Pinpoint the cell where the given text exists, returning its (x, y) midpoint coordinate. 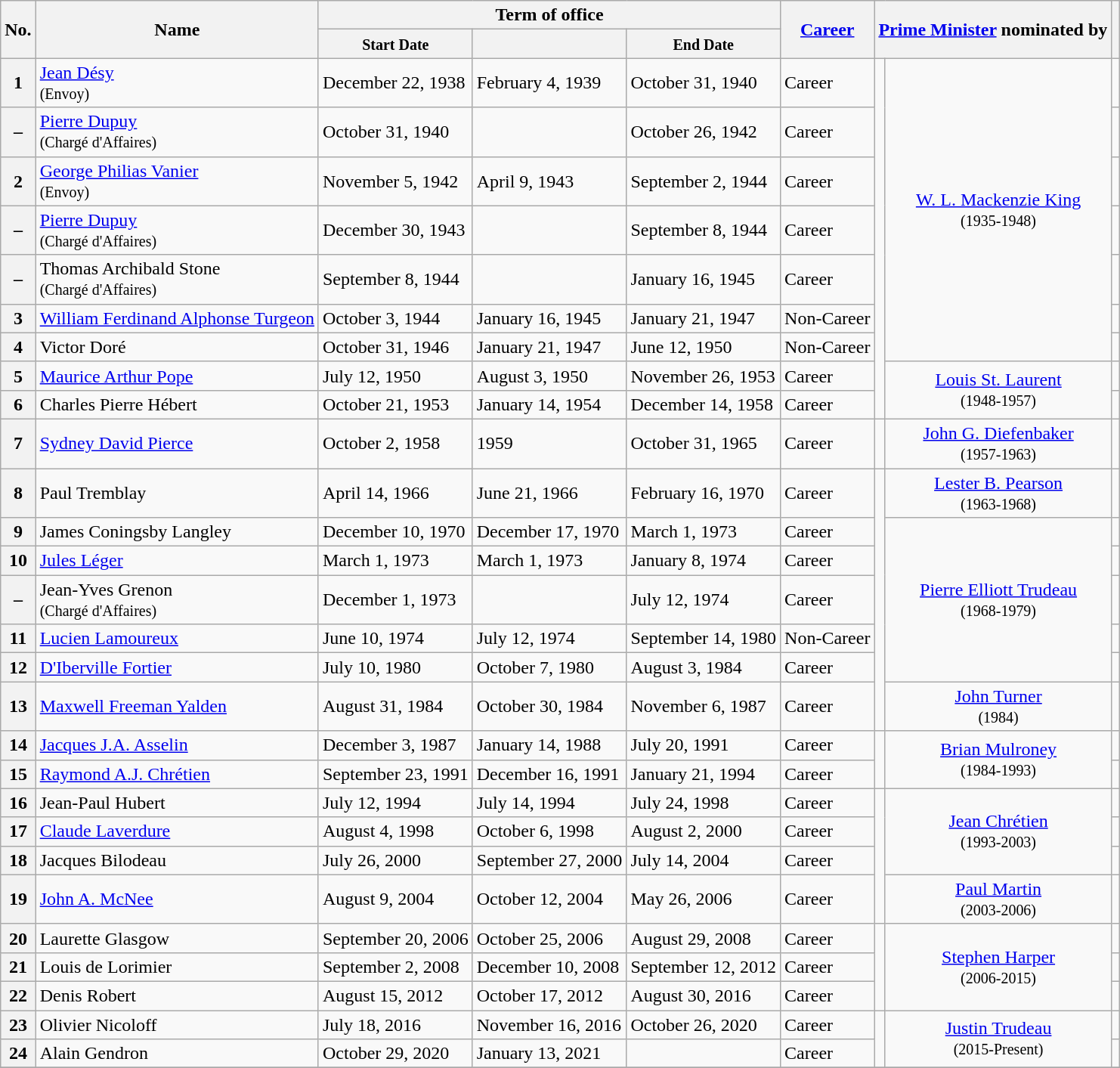
Denis Robert (177, 995)
15 (18, 774)
22 (18, 995)
October 25, 2006 (549, 938)
September 2, 1944 (704, 181)
July 14, 2004 (704, 860)
October 12, 2004 (549, 899)
September 14, 1980 (704, 639)
October 26, 2020 (704, 1024)
Prime Minister nominated by (993, 29)
January 21, 1994 (704, 774)
Thomas Archibald Stone(Chargé d'Affaires) (177, 280)
October 21, 1953 (395, 404)
Stephen Harper(2006-2015) (998, 967)
December 10, 2008 (549, 967)
June 12, 1950 (704, 347)
Brian Mulroney(1984-1993) (998, 760)
January 14, 1988 (549, 745)
12 (18, 667)
July 12, 1950 (395, 376)
July 26, 2000 (395, 860)
James Coningsby Langley (177, 532)
August 4, 1998 (395, 831)
October 2, 1958 (395, 443)
Jean Chrétien(1993-2003) (998, 831)
1 (18, 83)
November 26, 1953 (704, 376)
Lucien Lamoureux (177, 639)
20 (18, 938)
Term of office (549, 15)
June 10, 1974 (395, 639)
End Date (704, 44)
October 31, 1946 (395, 347)
John Turner(1984) (998, 706)
September 12, 2012 (704, 967)
Paul Tremblay (177, 493)
September 2, 2008 (395, 967)
August 29, 2008 (704, 938)
23 (18, 1024)
8 (18, 493)
Jacques J.A. Asselin (177, 745)
December 14, 1958 (704, 404)
April 9, 1943 (549, 181)
2 (18, 181)
Justin Trudeau(2015-Present) (998, 1039)
October 31, 1965 (704, 443)
Jules Léger (177, 561)
September 20, 2006 (395, 938)
Louis St. Laurent(1948-1957) (998, 390)
September 23, 1991 (395, 774)
February 4, 1939 (549, 83)
No. (18, 29)
January 13, 2021 (549, 1054)
6 (18, 404)
December 30, 1943 (395, 230)
September 27, 2000 (549, 860)
December 3, 1987 (395, 745)
Name (177, 29)
Jean-Yves Grenon(Chargé d'Affaires) (177, 600)
January 8, 1974 (704, 561)
October 26, 1942 (704, 132)
October 30, 1984 (549, 706)
16 (18, 803)
November 16, 2016 (549, 1024)
October 6, 1998 (549, 831)
Louis de Lorimier (177, 967)
Paul Martin(2003-2006) (998, 899)
August 3, 1950 (549, 376)
Alain Gendron (177, 1054)
Lester B. Pearson(1963-1968) (998, 493)
May 26, 2006 (704, 899)
December 10, 1970 (395, 532)
Jean Désy(Envoy) (177, 83)
Maurice Arthur Pope (177, 376)
14 (18, 745)
July 20, 1991 (704, 745)
17 (18, 831)
24 (18, 1054)
August 9, 2004 (395, 899)
July 10, 1980 (395, 667)
July 24, 1998 (704, 803)
3 (18, 318)
Charles Pierre Hébert (177, 404)
October 7, 1980 (549, 667)
October 3, 1944 (395, 318)
Victor Doré (177, 347)
June 21, 1966 (549, 493)
August 30, 2016 (704, 995)
July 14, 1994 (549, 803)
1959 (549, 443)
Jacques Bilodeau (177, 860)
July 18, 2016 (395, 1024)
February 16, 1970 (704, 493)
Claude Laverdure (177, 831)
10 (18, 561)
Sydney David Pierce (177, 443)
December 22, 1938 (395, 83)
August 31, 1984 (395, 706)
Laurette Glasgow (177, 938)
John G. Diefenbaker(1957-1963) (998, 443)
December 16, 1991 (549, 774)
9 (18, 532)
Raymond A.J. Chrétien (177, 774)
William Ferdinand Alphonse Turgeon (177, 318)
October 29, 2020 (395, 1054)
D'Iberville Fortier (177, 667)
August 15, 2012 (395, 995)
December 17, 1970 (549, 532)
November 6, 1987 (704, 706)
11 (18, 639)
18 (18, 860)
April 14, 1966 (395, 493)
Maxwell Freeman Yalden (177, 706)
George Philias Vanier(Envoy) (177, 181)
August 3, 1984 (704, 667)
November 5, 1942 (395, 181)
13 (18, 706)
January 14, 1954 (549, 404)
Pierre Elliott Trudeau(1968-1979) (998, 600)
December 1, 1973 (395, 600)
7 (18, 443)
October 17, 2012 (549, 995)
21 (18, 967)
August 2, 2000 (704, 831)
John A. McNee (177, 899)
19 (18, 899)
W. L. Mackenzie King(1935-1948) (998, 210)
July 12, 1994 (395, 803)
Olivier Nicoloff (177, 1024)
5 (18, 376)
4 (18, 347)
Jean-Paul Hubert (177, 803)
Start Date (395, 44)
